Output the (x, y) coordinate of the center of the cell containing the given text.  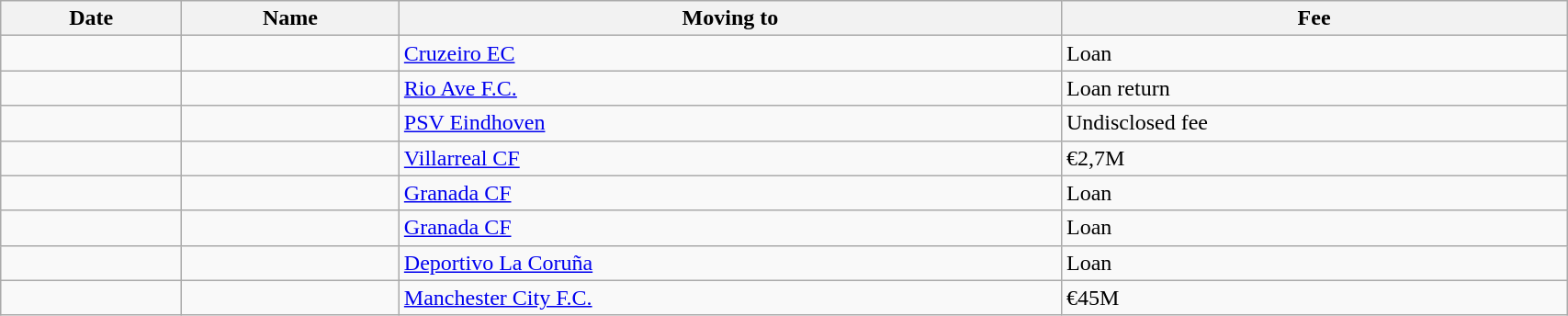
Loan return (1314, 88)
PSV Eindhoven (729, 123)
Manchester City F.C. (729, 298)
Cruzeiro EC (729, 53)
Date (92, 18)
€45M (1314, 298)
Name (290, 18)
Deportivo La Coruña (729, 263)
Rio Ave F.C. (729, 88)
Moving to (729, 18)
Undisclosed fee (1314, 123)
€2,7M (1314, 158)
Villarreal CF (729, 158)
Fee (1314, 18)
